Determine the (X, Y) coordinate at the center of the cell enclosing the given text.  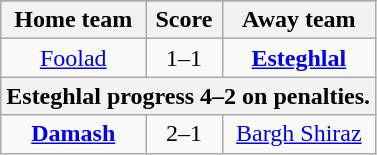
Away team (299, 20)
Foolad (74, 58)
Esteghlal progress 4–2 on penalties. (188, 96)
Home team (74, 20)
Esteghlal (299, 58)
Damash (74, 134)
Score (184, 20)
Bargh Shiraz (299, 134)
1–1 (184, 58)
2–1 (184, 134)
